Extract the [X, Y] coordinate from the center of the cell holding the provided text.  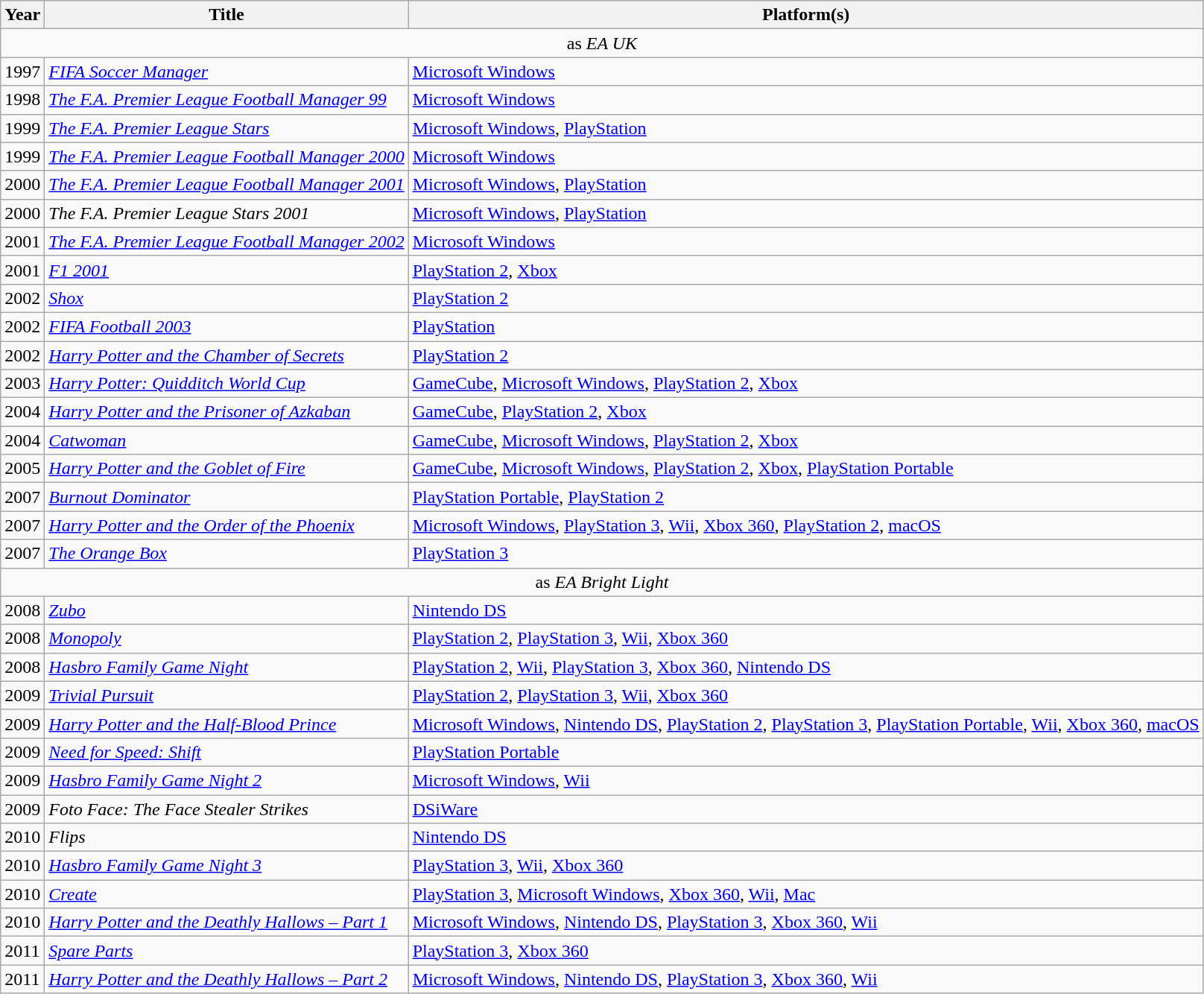
DSiWare [806, 808]
Foto Face: The Face Stealer Strikes [226, 808]
Harry Potter and the Deathly Hallows – Part 2 [226, 979]
PlayStation 3, Xbox 360 [806, 951]
FIFA Football 2003 [226, 326]
PlayStation Portable [806, 752]
The F.A. Premier League Stars 2001 [226, 213]
PlayStation 3 [806, 554]
PlayStation 2, Wii, PlayStation 3, Xbox 360, Nintendo DS [806, 667]
Microsoft Windows, Wii [806, 780]
Hasbro Family Game Night 2 [226, 780]
Hasbro Family Game Night 3 [226, 866]
GameCube, PlayStation 2, Xbox [806, 412]
Harry Potter: Quidditch World Cup [226, 384]
PlayStation Portable, PlayStation 2 [806, 497]
2005 [22, 469]
Spare Parts [226, 951]
Harry Potter and the Goblet of Fire [226, 469]
Title [226, 15]
1998 [22, 100]
Platform(s) [806, 15]
Microsoft Windows, Nintendo DS, PlayStation 2, PlayStation 3, PlayStation Portable, Wii, Xbox 360, macOS [806, 724]
The F.A. Premier League Football Manager 2002 [226, 241]
Burnout Dominator [226, 497]
Zubo [226, 610]
Monopoly [226, 639]
1997 [22, 72]
Flips [226, 838]
Harry Potter and the Prisoner of Azkaban [226, 412]
The F.A. Premier League Stars [226, 128]
Harry Potter and the Deathly Hallows – Part 1 [226, 922]
Microsoft Windows, PlayStation 3, Wii, Xbox 360, PlayStation 2, macOS [806, 525]
Need for Speed: Shift [226, 752]
2003 [22, 384]
PlayStation 3, Wii, Xbox 360 [806, 866]
The Orange Box [226, 554]
Catwoman [226, 440]
F1 2001 [226, 270]
The F.A. Premier League Football Manager 2000 [226, 156]
Harry Potter and the Chamber of Secrets [226, 355]
PlayStation 3, Microsoft Windows, Xbox 360, Wii, Mac [806, 894]
as EA Bright Light [602, 582]
Create [226, 894]
Harry Potter and the Order of the Phoenix [226, 525]
Harry Potter and the Half-Blood Prince [226, 724]
The F.A. Premier League Football Manager 99 [226, 100]
Shox [226, 298]
PlayStation 2, Xbox [806, 270]
Hasbro Family Game Night [226, 667]
The F.A. Premier League Football Manager 2001 [226, 185]
PlayStation [806, 326]
Year [22, 15]
as EA UK [602, 43]
FIFA Soccer Manager [226, 72]
GameCube, Microsoft Windows, PlayStation 2, Xbox, PlayStation Portable [806, 469]
Trivial Pursuit [226, 695]
